Scan for the cell matching the given text and deliver its [x, y] coordinate at center. 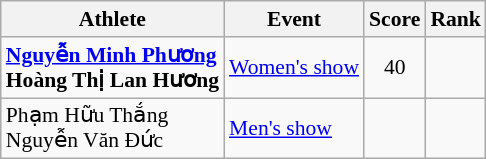
Phạm Hữu Thắng Nguyễn Văn Đức [112, 128]
Athlete [112, 19]
Score [394, 19]
Event [294, 19]
Nguyễn Minh Phương Hoàng Thị Lan Hương [112, 68]
Rank [456, 19]
40 [394, 68]
Men's show [294, 128]
Women's show [294, 68]
